Find where the given text appears and provide that cell's center as (x, y) coordinate. 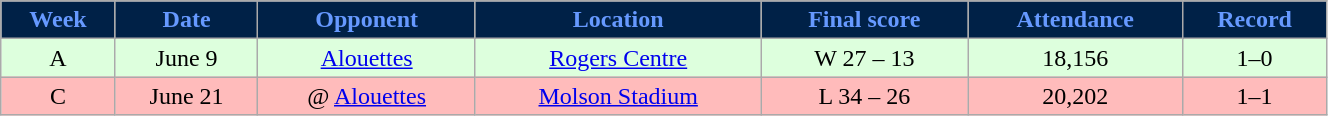
Final score (864, 20)
Attendance (1076, 20)
18,156 (1076, 58)
1–0 (1255, 58)
June 21 (186, 96)
@ Alouettes (367, 96)
1–1 (1255, 96)
C (58, 96)
Location (618, 20)
Date (186, 20)
Molson Stadium (618, 96)
Record (1255, 20)
Week (58, 20)
Opponent (367, 20)
Rogers Centre (618, 58)
W 27 – 13 (864, 58)
A (58, 58)
L 34 – 26 (864, 96)
June 9 (186, 58)
Alouettes (367, 58)
20,202 (1076, 96)
